From the cell containing the given text, extract its center point as (X, Y) coordinate. 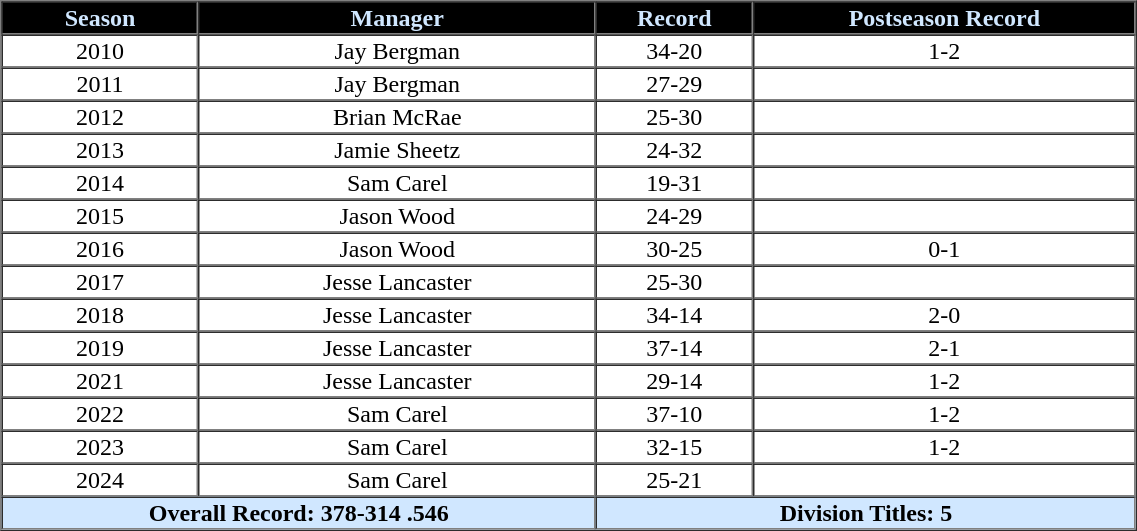
2-1 (944, 348)
2023 (100, 446)
Record (674, 18)
25-21 (674, 480)
2011 (100, 84)
Season (100, 18)
Overall Record: 378-314 .546 (299, 512)
2015 (100, 216)
34-14 (674, 314)
30-25 (674, 248)
Division Titles: 5 (866, 512)
2017 (100, 282)
29-14 (674, 380)
2012 (100, 116)
Jamie Sheetz (398, 150)
2013 (100, 150)
0-1 (944, 248)
2021 (100, 380)
2024 (100, 480)
2014 (100, 182)
Postseason Record (944, 18)
19-31 (674, 182)
37-14 (674, 348)
2018 (100, 314)
Manager (398, 18)
2022 (100, 414)
Brian McRae (398, 116)
24-29 (674, 216)
24-32 (674, 150)
2019 (100, 348)
2-0 (944, 314)
37-10 (674, 414)
2010 (100, 50)
32-15 (674, 446)
2016 (100, 248)
34-20 (674, 50)
27-29 (674, 84)
